For the text-containing cell, return its midpoint in (x, y) coordinate format. 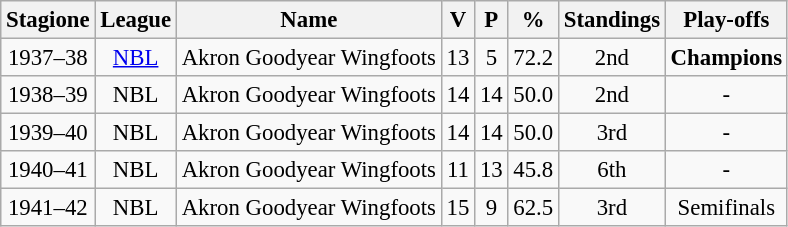
45.8 (533, 170)
V (458, 20)
Name (308, 20)
6th (612, 170)
% (533, 20)
11 (458, 170)
15 (458, 208)
62.5 (533, 208)
League (136, 20)
Play-offs (726, 20)
1937–38 (48, 58)
1940–41 (48, 170)
Standings (612, 20)
Champions (726, 58)
1941–42 (48, 208)
72.2 (533, 58)
9 (492, 208)
1939–40 (48, 133)
Stagione (48, 20)
Semifinals (726, 208)
P (492, 20)
5 (492, 58)
1938–39 (48, 95)
